Locate the cell with the specified text and output its (x, y) center coordinate. 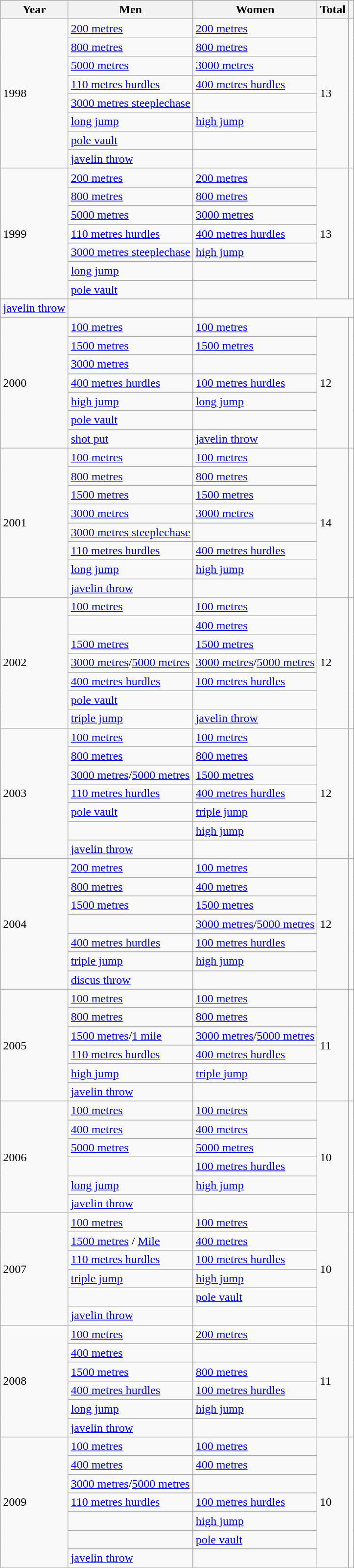
2003 (34, 793)
1500 metres / Mile (130, 1241)
2001 (34, 523)
2006 (34, 1157)
Men (130, 10)
1999 (34, 233)
2002 (34, 663)
2007 (34, 1269)
2004 (34, 924)
1500 metres/1 mile (130, 1036)
2008 (34, 1381)
14 (333, 523)
2000 (34, 383)
1998 (34, 94)
shot put (130, 439)
discus throw (130, 980)
Year (34, 10)
Women (255, 10)
2009 (34, 1502)
2005 (34, 1045)
Total (333, 10)
